Locate the cell with the specified text and output its [x, y] center coordinate. 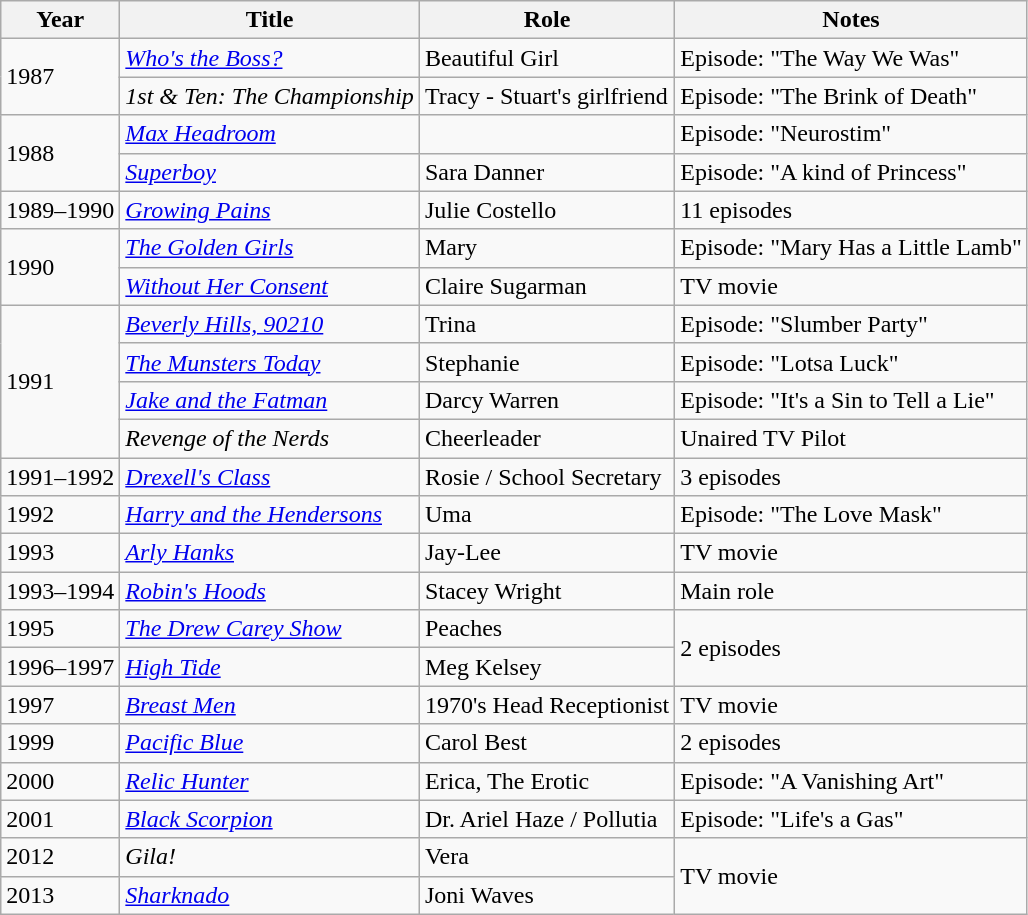
Without Her Consent [270, 286]
Tracy - Stuart's girlfriend [546, 96]
The Golden Girls [270, 248]
Gila! [270, 857]
1989–1990 [60, 210]
1970's Head Receptionist [546, 705]
1997 [60, 705]
Carol Best [546, 743]
Jay-Lee [546, 553]
Robin's Hoods [270, 591]
Revenge of the Nerds [270, 438]
Beautiful Girl [546, 58]
The Munsters Today [270, 362]
Harry and the Hendersons [270, 515]
Episode: "The Way We Was" [852, 58]
1987 [60, 77]
Beverly Hills, 90210 [270, 324]
1991 [60, 381]
Darcy Warren [546, 400]
1990 [60, 267]
Episode: "A Vanishing Art" [852, 781]
1st & Ten: The Championship [270, 96]
Year [60, 20]
Pacific Blue [270, 743]
Mary [546, 248]
1993 [60, 553]
Unaired TV Pilot [852, 438]
1991–1992 [60, 477]
Rosie / School Secretary [546, 477]
Who's the Boss? [270, 58]
Erica, The Erotic [546, 781]
Julie Costello [546, 210]
Growing Pains [270, 210]
Relic Hunter [270, 781]
2001 [60, 819]
Episode: "Lotsa Luck" [852, 362]
Max Headroom [270, 134]
Episode: "Neurostim" [852, 134]
Role [546, 20]
11 episodes [852, 210]
1999 [60, 743]
Drexell's Class [270, 477]
Superboy [270, 172]
Notes [852, 20]
Episode: "A kind of Princess" [852, 172]
1995 [60, 629]
Meg Kelsey [546, 667]
2013 [60, 895]
1988 [60, 153]
Peaches [546, 629]
Title [270, 20]
3 episodes [852, 477]
Jake and the Fatman [270, 400]
Stephanie [546, 362]
1996–1997 [60, 667]
Sara Danner [546, 172]
Episode: "It's a Sin to Tell a Lie" [852, 400]
The Drew Carey Show [270, 629]
Episode: "The Brink of Death" [852, 96]
Episode: "Life's a Gas" [852, 819]
Vera [546, 857]
Episode: "The Love Mask" [852, 515]
Episode: "Mary Has a Little Lamb" [852, 248]
Episode: "Slumber Party" [852, 324]
1992 [60, 515]
Breast Men [270, 705]
Uma [546, 515]
Dr. Ariel Haze / Pollutia [546, 819]
Main role [852, 591]
1993–1994 [60, 591]
Stacey Wright [546, 591]
2012 [60, 857]
Cheerleader [546, 438]
Black Scorpion [270, 819]
High Tide [270, 667]
2000 [60, 781]
Claire Sugarman [546, 286]
Trina [546, 324]
Joni Waves [546, 895]
Arly Hanks [270, 553]
Sharknado [270, 895]
